Identify which cell holds the provided text, then report its [x, y] central coordinate. 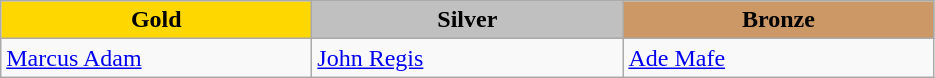
Marcus Adam [156, 58]
Silver [468, 20]
Ade Mafe [778, 58]
John Regis [468, 58]
Bronze [778, 20]
Gold [156, 20]
